Scan for the cell matching the given text and deliver its [x, y] coordinate at center. 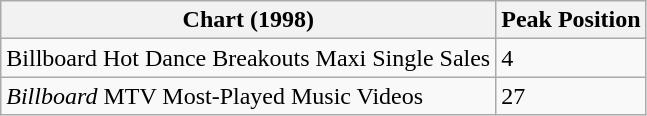
Chart (1998) [248, 20]
Billboard Hot Dance Breakouts Maxi Single Sales [248, 58]
Peak Position [571, 20]
27 [571, 96]
4 [571, 58]
Billboard MTV Most-Played Music Videos [248, 96]
